Extract the (X, Y) coordinate from the center of the cell holding the provided text.  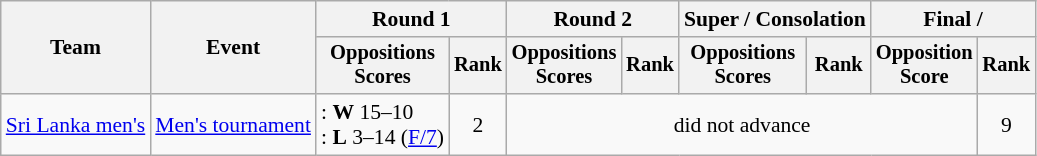
Final / (953, 19)
: W 15–10: L 3–14 (F/7) (382, 124)
OppositionScore (924, 66)
Team (76, 48)
Round 1 (412, 19)
Sri Lanka men's (76, 124)
Event (233, 48)
Super / Consolation (775, 19)
9 (1007, 124)
Men's tournament (233, 124)
did not advance (742, 124)
2 (478, 124)
Round 2 (593, 19)
